Provide the [x, y] coordinate of the cell's center where the given text is located.  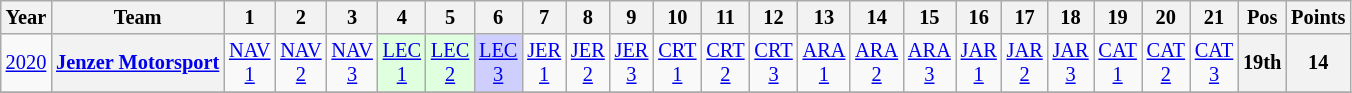
ARA1 [824, 63]
ARA3 [930, 63]
CRT1 [677, 63]
CAT2 [1166, 63]
19 [1118, 17]
JAR2 [1025, 63]
CRT2 [725, 63]
Jenzer Motorsport [138, 63]
20 [1166, 17]
Points [1318, 17]
17 [1025, 17]
21 [1214, 17]
JER2 [588, 63]
9 [632, 17]
NAV1 [250, 63]
3 [352, 17]
ARA2 [876, 63]
NAV3 [352, 63]
1 [250, 17]
6 [498, 17]
10 [677, 17]
JER1 [544, 63]
13 [824, 17]
JER3 [632, 63]
16 [979, 17]
LEC1 [402, 63]
2020 [26, 63]
CAT3 [1214, 63]
NAV2 [300, 63]
19th [1262, 63]
CRT3 [773, 63]
Team [138, 17]
2 [300, 17]
4 [402, 17]
CAT1 [1118, 63]
12 [773, 17]
5 [450, 17]
8 [588, 17]
Pos [1262, 17]
JAR3 [1071, 63]
LEC2 [450, 63]
JAR1 [979, 63]
15 [930, 17]
Year [26, 17]
LEC3 [498, 63]
7 [544, 17]
18 [1071, 17]
11 [725, 17]
